Return (x, y) of the center of cell containing provided text 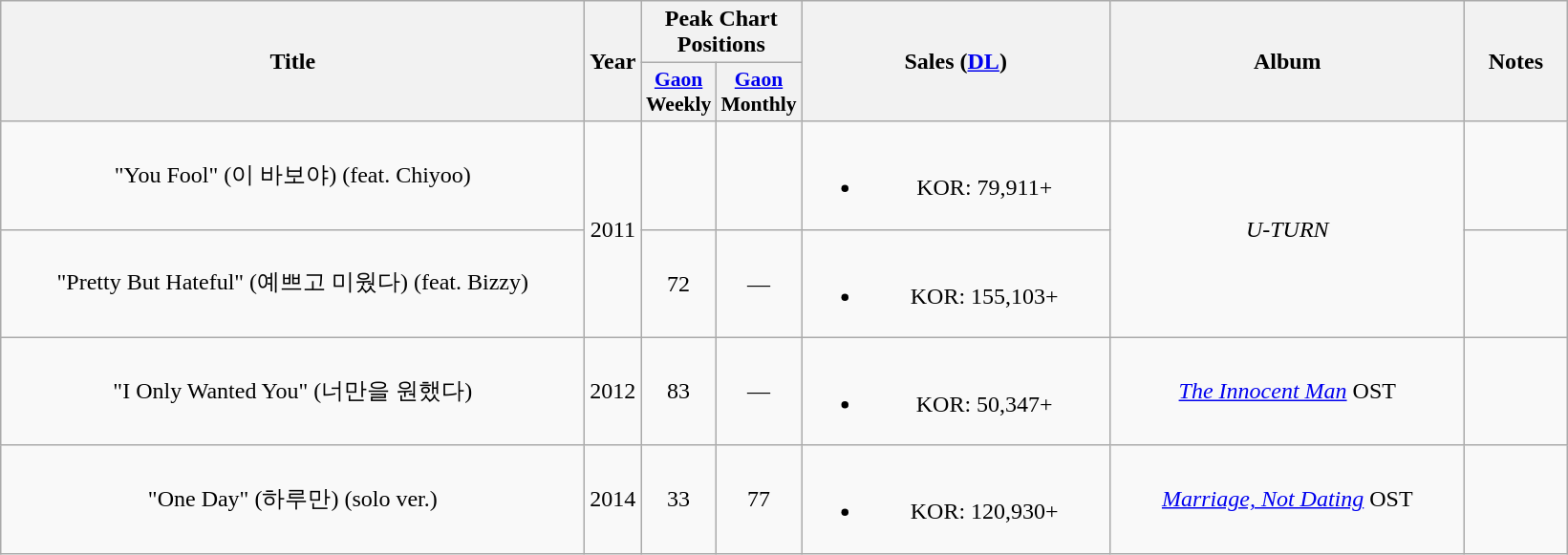
83 (678, 392)
Notes (1515, 61)
"One Day" (하루만) (solo ver.) (292, 499)
33 (678, 499)
Album (1288, 61)
U-TURN (1288, 229)
2011 (613, 229)
KOR: 50,347+ (956, 392)
The Innocent Man OST (1288, 392)
Marriage, Not Dating OST (1288, 499)
Title (292, 61)
KOR: 155,103+ (956, 283)
2012 (613, 392)
2014 (613, 499)
77 (759, 499)
Year (613, 61)
Peak Chart Positions (721, 32)
Sales (DL) (956, 61)
"You Fool" (이 바보야) (feat. Chiyoo) (292, 176)
KOR: 79,911+ (956, 176)
72 (678, 283)
"Pretty But Hateful" (예쁘고 미웠다) (feat. Bizzy) (292, 283)
GaonMonthly (759, 92)
GaonWeekly (678, 92)
KOR: 120,930+ (956, 499)
"I Only Wanted You" (너만을 원했다) (292, 392)
